Find where the given text appears and provide that cell's center as (x, y) coordinate. 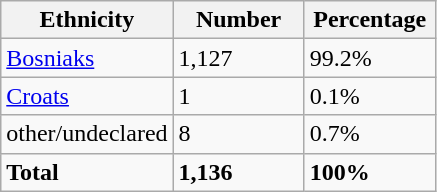
99.2% (370, 58)
other/undeclared (87, 134)
1 (238, 96)
Ethnicity (87, 20)
1,136 (238, 172)
Number (238, 20)
0.7% (370, 134)
Bosniaks (87, 58)
Total (87, 172)
Croats (87, 96)
0.1% (370, 96)
1,127 (238, 58)
100% (370, 172)
Percentage (370, 20)
8 (238, 134)
